Return the (X, Y) coordinate for the center point of the cell that contains the specified text.  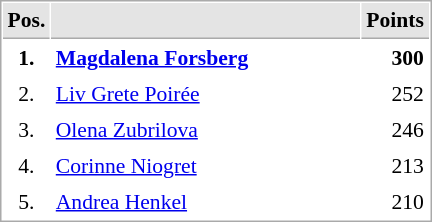
Magdalena Forsberg (206, 57)
300 (396, 57)
Pos. (26, 21)
Andrea Henkel (206, 201)
4. (26, 165)
1. (26, 57)
3. (26, 129)
Olena Zubrilova (206, 129)
213 (396, 165)
Corinne Niogret (206, 165)
210 (396, 201)
2. (26, 93)
Liv Grete Poirée (206, 93)
246 (396, 129)
252 (396, 93)
Points (396, 21)
5. (26, 201)
